From the cell containing the given text, extract its center point as (X, Y) coordinate. 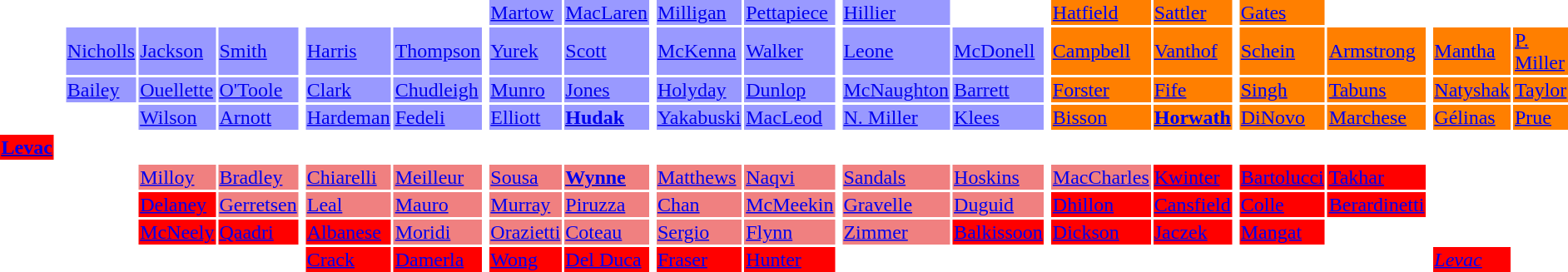
Sergio (699, 232)
McNeely (177, 232)
Jaczek (1192, 232)
Gravelle (896, 205)
Clark (348, 90)
Qaadri (258, 232)
Sousa (526, 177)
Ouellette (177, 90)
Hunter (790, 260)
Bailey (101, 90)
McMeekin (790, 205)
Moridi (438, 232)
McDonell (999, 52)
Hudak (607, 117)
Campbell (1100, 52)
Berardinetti (1377, 205)
Dickson (1100, 232)
Fraser (699, 260)
Holyday (699, 90)
Bartolucci (1282, 177)
Orazietti (526, 232)
Pettapiece (790, 12)
Sandals (896, 177)
Forster (1100, 90)
Balkissoon (999, 232)
Cansfield (1192, 205)
Albanese (348, 232)
MacCharles (1100, 177)
Jackson (177, 52)
Walker (790, 52)
Fife (1192, 90)
P. Miller (1541, 52)
Bradley (258, 177)
Murray (526, 205)
Marchese (1377, 117)
Naqvi (790, 177)
Hatfield (1100, 12)
Duguid (999, 205)
Hoskins (999, 177)
Vanthof (1192, 52)
Wynne (607, 177)
Crack (348, 260)
Flynn (790, 232)
Arnott (258, 117)
MacLaren (607, 12)
McKenna (699, 52)
Klees (999, 117)
Leal (348, 205)
Elliott (526, 117)
Chan (699, 205)
Yurek (526, 52)
Harris (348, 52)
Tabuns (1377, 90)
Takhar (1377, 177)
Wilson (177, 117)
McNaughton (896, 90)
Milligan (699, 12)
Matthews (699, 177)
Chiarelli (348, 177)
Colle (1282, 205)
Piruzza (607, 205)
Leone (896, 52)
Mantha (1472, 52)
Barrett (999, 90)
Gerretsen (258, 205)
Mauro (438, 205)
MacLeod (790, 117)
Nicholls (101, 52)
Gates (1282, 12)
Dhillon (1100, 205)
N. Miller (896, 117)
Bisson (1100, 117)
Horwath (1192, 117)
Coteau (607, 232)
Wong (526, 260)
Prue (1541, 117)
Yakabuski (699, 117)
Mangat (1282, 232)
Taylor (1541, 90)
Kwinter (1192, 177)
Smith (258, 52)
O'Toole (258, 90)
Thompson (438, 52)
Delaney (177, 205)
Hardeman (348, 117)
Munro (526, 90)
Gélinas (1472, 117)
Meilleur (438, 177)
Chudleigh (438, 90)
Milloy (177, 177)
Martow (526, 12)
Scott (607, 52)
Armstrong (1377, 52)
Singh (1282, 90)
Damerla (438, 260)
Natyshak (1472, 90)
Sattler (1192, 12)
Jones (607, 90)
Del Duca (607, 260)
Hillier (896, 12)
Fedeli (438, 117)
Zimmer (896, 232)
Dunlop (790, 90)
Schein (1282, 52)
DiNovo (1282, 117)
